Return the [x, y] coordinate for the center point of the cell that contains the specified text.  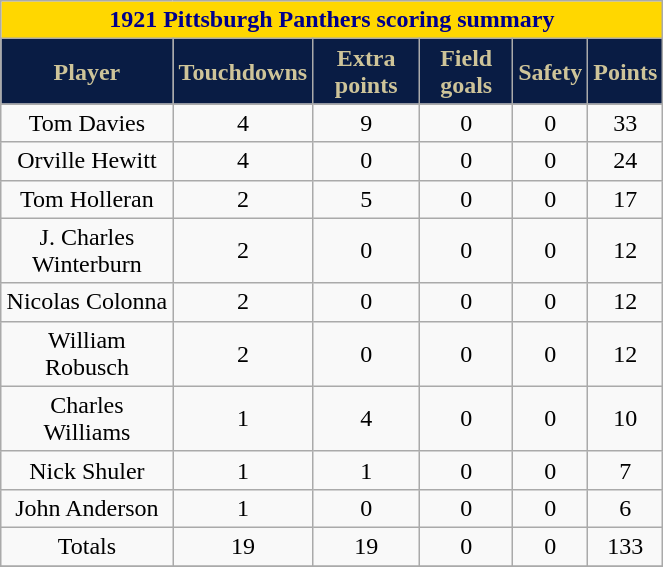
Safety [550, 72]
Orville Hewitt [87, 161]
10 [626, 418]
24 [626, 161]
Nicolas Colonna [87, 302]
9 [366, 123]
Totals [87, 546]
William Robusch [87, 354]
6 [626, 508]
5 [366, 199]
133 [626, 546]
Player [87, 72]
Charles Williams [87, 418]
Tom Davies [87, 123]
Field goals [466, 72]
J. Charles Winterburn [87, 250]
1921 Pittsburgh Panthers scoring summary [332, 20]
Nick Shuler [87, 470]
17 [626, 199]
33 [626, 123]
Points [626, 72]
Touchdowns [243, 72]
Tom Holleran [87, 199]
Extra points [366, 72]
7 [626, 470]
John Anderson [87, 508]
